Extract the [X, Y] coordinate from the center of the cell holding the provided text.  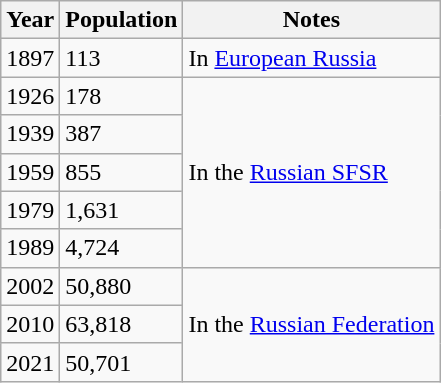
1959 [30, 172]
2002 [30, 286]
1939 [30, 134]
178 [122, 96]
Year [30, 20]
Notes [312, 20]
50,880 [122, 286]
Population [122, 20]
4,724 [122, 248]
In European Russia [312, 58]
1979 [30, 210]
2010 [30, 324]
50,701 [122, 362]
2021 [30, 362]
In the Russian SFSR [312, 172]
In the Russian Federation [312, 324]
1926 [30, 96]
387 [122, 134]
1989 [30, 248]
1897 [30, 58]
1,631 [122, 210]
855 [122, 172]
63,818 [122, 324]
113 [122, 58]
